Return the (X, Y) coordinate for the center point of the cell that contains the specified text.  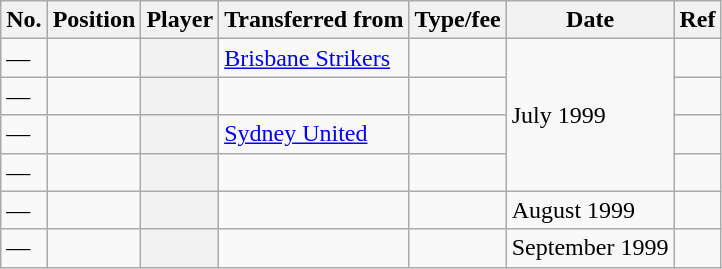
Sydney United (314, 134)
July 1999 (590, 115)
Date (590, 20)
Transferred from (314, 20)
Position (94, 20)
Player (180, 20)
Type/fee (458, 20)
Brisbane Strikers (314, 58)
Ref (698, 20)
August 1999 (590, 210)
September 1999 (590, 248)
No. (24, 20)
